Locate the cell with the specified text and output its (X, Y) center coordinate. 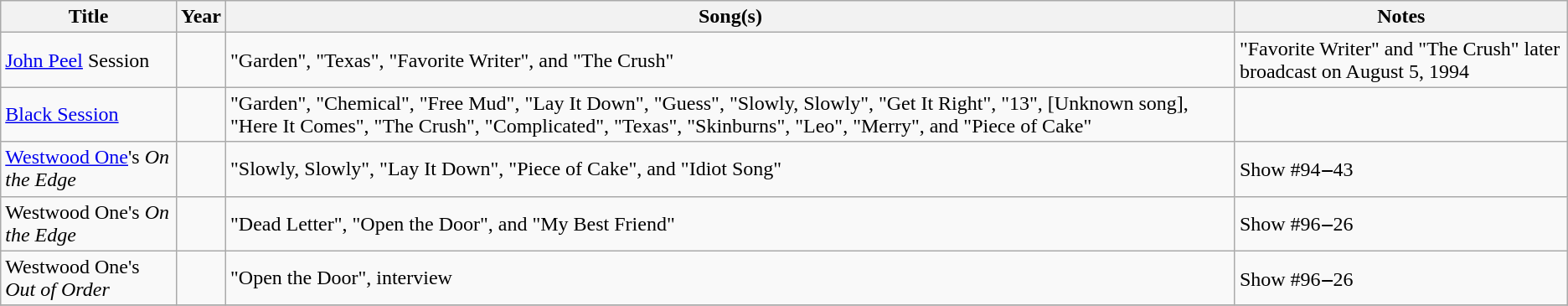
Notes (1400, 17)
"Open the Door", interview (730, 278)
"Dead Letter", "Open the Door", and "My Best Friend" (730, 223)
Song(s) (730, 17)
Black Session (89, 114)
"Garden", "Texas", "Favorite Writer", and "The Crush" (730, 60)
John Peel Session (89, 60)
Year (201, 17)
Show #94‒43 (1400, 169)
"Slowly, Slowly", "Lay It Down", "Piece of Cake", and "Idiot Song" (730, 169)
Title (89, 17)
"Favorite Writer" and "The Crush" later broadcast on August 5, 1994 (1400, 60)
Westwood One's Out of Order (89, 278)
